For the text-containing cell, return its midpoint in [X, Y] coordinate format. 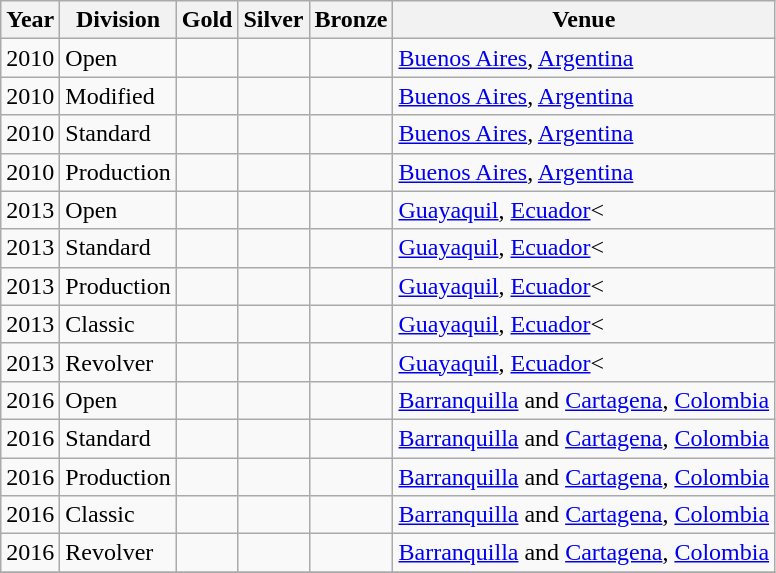
Bronze [351, 20]
Modified [118, 96]
Year [30, 20]
Division [118, 20]
Gold [207, 20]
Venue [584, 20]
Silver [274, 20]
